Return [X, Y] of the center of cell containing provided text 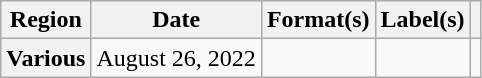
August 26, 2022 [176, 58]
Label(s) [422, 20]
Date [176, 20]
Various [46, 58]
Region [46, 20]
Format(s) [318, 20]
